Detect which cell encompasses the target text, then output its (x, y) center coordinate. 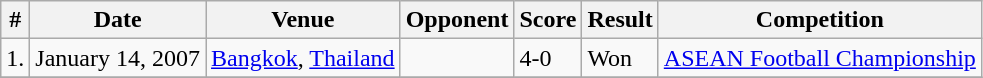
Opponent (457, 20)
4-0 (548, 58)
Venue (304, 20)
ASEAN Football Championship (820, 58)
January 14, 2007 (118, 58)
Score (548, 20)
Competition (820, 20)
Won (620, 58)
Bangkok, Thailand (304, 58)
Date (118, 20)
# (16, 20)
Result (620, 20)
1. (16, 58)
